Pinpoint the cell where the given text exists, returning its (X, Y) midpoint coordinate. 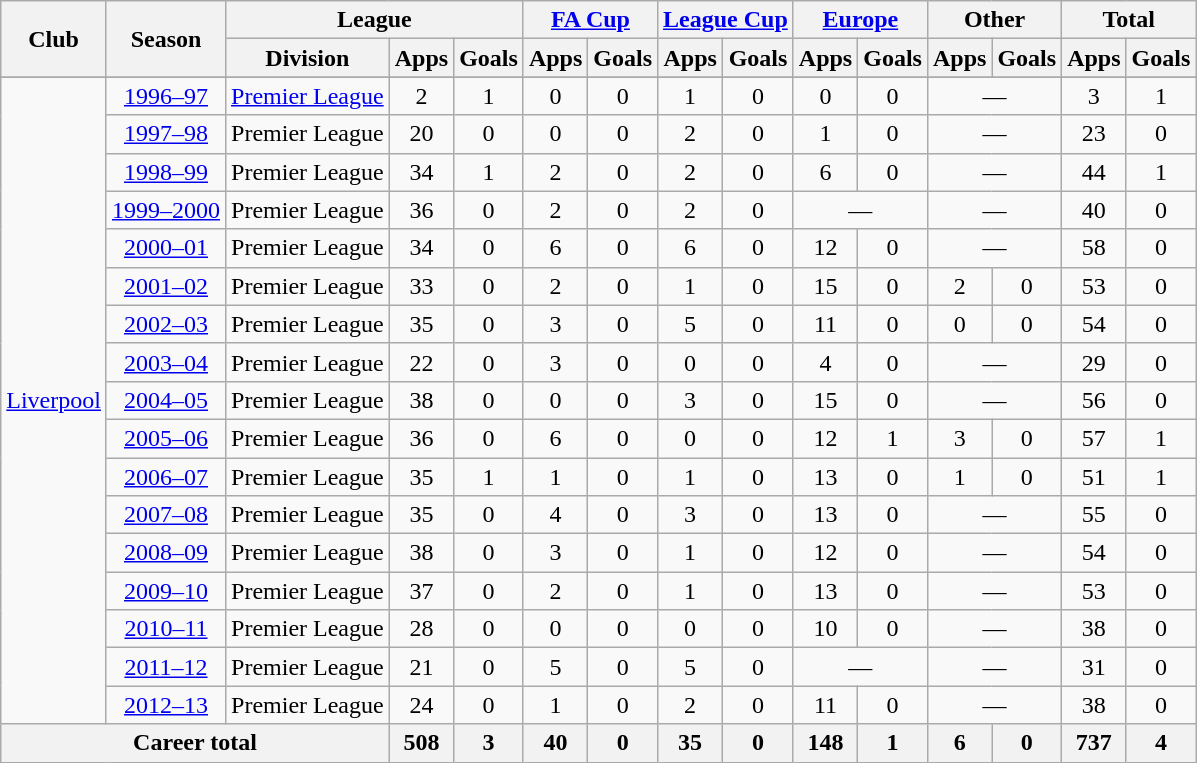
Total (1129, 20)
28 (421, 629)
737 (1094, 743)
Liverpool (54, 400)
League (375, 20)
2005–06 (166, 438)
57 (1094, 438)
2012–13 (166, 705)
Europe (860, 20)
21 (421, 667)
44 (1094, 172)
2006–07 (166, 477)
Career total (195, 743)
51 (1094, 477)
2010–11 (166, 629)
24 (421, 705)
1999–2000 (166, 210)
10 (825, 629)
Club (54, 39)
22 (421, 362)
2001–02 (166, 286)
508 (421, 743)
148 (825, 743)
Division (308, 58)
55 (1094, 515)
Season (166, 39)
31 (1094, 667)
20 (421, 134)
1997–98 (166, 134)
1998–99 (166, 172)
37 (421, 591)
33 (421, 286)
2009–10 (166, 591)
1996–97 (166, 96)
Other (994, 20)
56 (1094, 400)
2008–09 (166, 553)
2002–03 (166, 324)
2003–04 (166, 362)
FA Cup (590, 20)
2000–01 (166, 248)
23 (1094, 134)
2011–12 (166, 667)
2007–08 (166, 515)
29 (1094, 362)
League Cup (726, 20)
58 (1094, 248)
2004–05 (166, 400)
